Extract the (x, y) coordinate from the center of the cell holding the provided text.  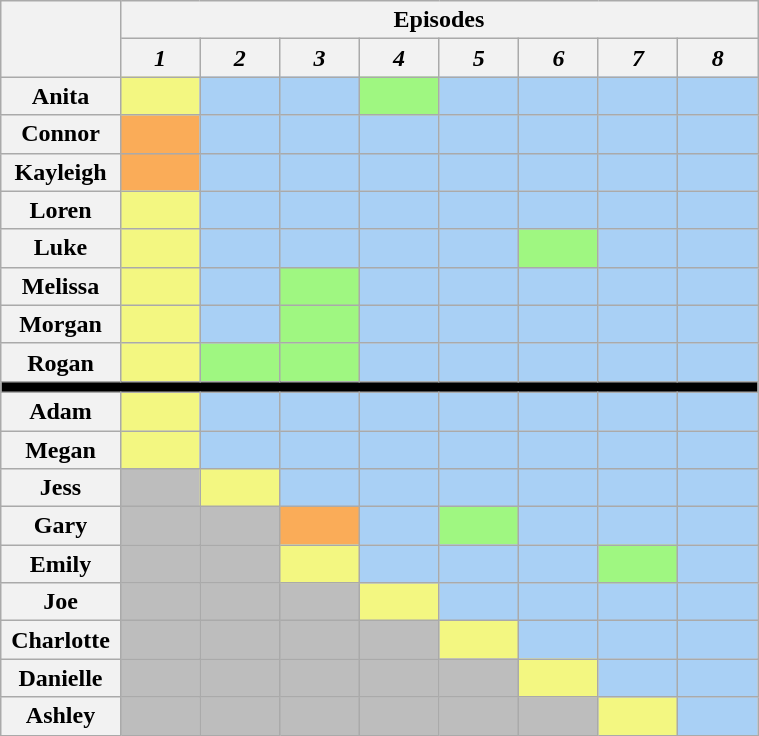
Loren (61, 210)
Anita (61, 96)
Ashley (61, 716)
Megan (61, 449)
Jess (61, 488)
1 (160, 58)
5 (479, 58)
2 (240, 58)
Danielle (61, 678)
Emily (61, 564)
4 (399, 58)
6 (559, 58)
7 (638, 58)
Melissa (61, 286)
Charlotte (61, 640)
Episodes (438, 20)
Kayleigh (61, 172)
Adam (61, 411)
Connor (61, 134)
Rogan (61, 362)
Gary (61, 526)
3 (320, 58)
Morgan (61, 324)
Joe (61, 602)
Luke (61, 248)
8 (718, 58)
